Locate the cell with the specified text and output its [x, y] center coordinate. 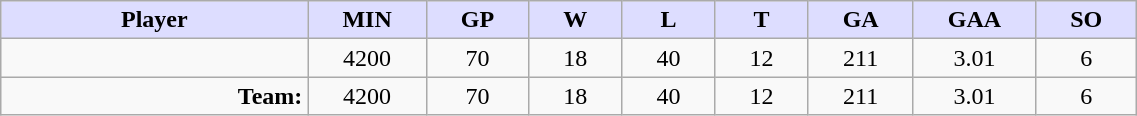
W [576, 20]
T [762, 20]
Team: [154, 96]
Player [154, 20]
GAA [974, 20]
GP [477, 20]
GA [860, 20]
SO [1086, 20]
MIN [367, 20]
L [668, 20]
